From the cell containing the given text, extract its center point as [x, y] coordinate. 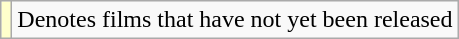
Denotes films that have not yet been released [235, 20]
